Return (X, Y) of the center of cell containing provided text 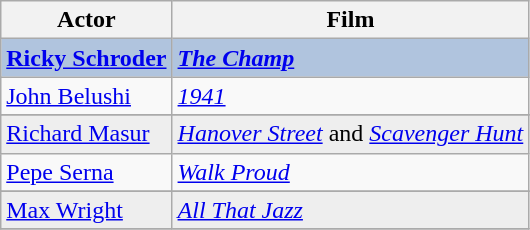
Pepe Serna (86, 172)
Richard Masur (86, 134)
Max Wright (86, 210)
John Belushi (86, 96)
Actor (86, 20)
Ricky Schroder (86, 58)
The Champ (350, 58)
Walk Proud (350, 172)
Hanover Street and Scavenger Hunt (350, 134)
Film (350, 20)
All That Jazz (350, 210)
1941 (350, 96)
